Detect which cell encompasses the target text, then output its (X, Y) center coordinate. 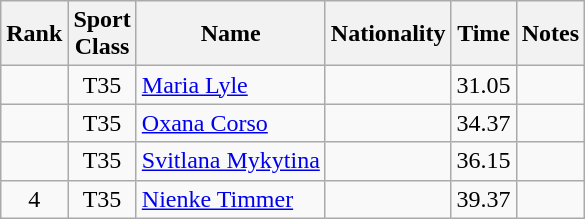
39.37 (484, 199)
Nationality (388, 34)
Svitlana Mykytina (230, 161)
Time (484, 34)
4 (34, 199)
Nienke Timmer (230, 199)
Oxana Corso (230, 123)
Rank (34, 34)
36.15 (484, 161)
Name (230, 34)
Maria Lyle (230, 85)
31.05 (484, 85)
Notes (550, 34)
SportClass (102, 34)
34.37 (484, 123)
